Return the (x, y) coordinate for the center point of the cell that contains the specified text.  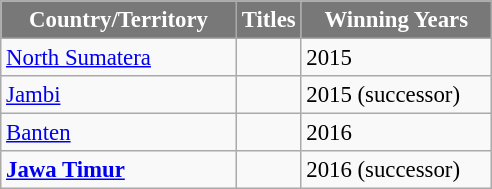
2016 (396, 133)
2015 (successor) (396, 95)
Banten (119, 133)
North Sumatera (119, 58)
Country/Territory (119, 20)
Winning Years (396, 20)
2015 (396, 58)
Titles (268, 20)
2016 (successor) (396, 170)
Jawa Timur (119, 170)
Jambi (119, 95)
